For the text-containing cell, return its midpoint in (x, y) coordinate format. 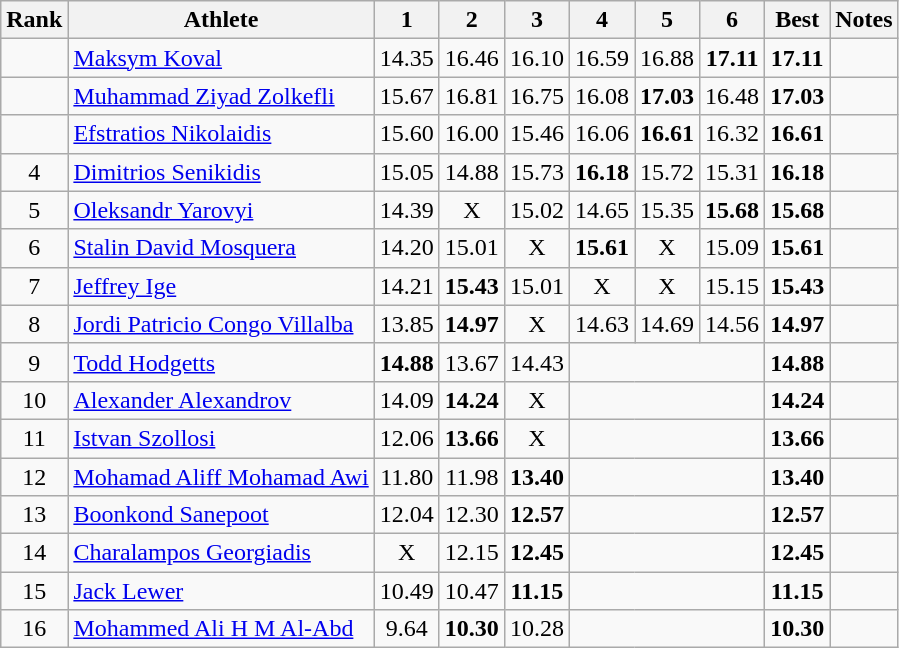
15 (34, 591)
14.09 (406, 400)
Jeffrey Ige (221, 286)
10.49 (406, 591)
16.75 (536, 96)
Jack Lewer (221, 591)
15.35 (666, 210)
Stalin David Mosquera (221, 248)
7 (34, 286)
11 (34, 438)
13.67 (472, 362)
15.60 (406, 134)
10.47 (472, 591)
Efstratios Nikolaidis (221, 134)
Boonkond Sanepoot (221, 515)
14.63 (602, 324)
14.69 (666, 324)
14.21 (406, 286)
15.73 (536, 172)
15.67 (406, 96)
Jordi Patricio Congo Villalba (221, 324)
16.06 (602, 134)
12.15 (472, 553)
Charalampos Georgiadis (221, 553)
8 (34, 324)
Athlete (221, 20)
15.02 (536, 210)
Dimitrios Senikidis (221, 172)
Best (798, 20)
14.43 (536, 362)
13.85 (406, 324)
16.32 (732, 134)
15.72 (666, 172)
14.56 (732, 324)
11.80 (406, 477)
10.28 (536, 629)
Maksym Koval (221, 58)
14.65 (602, 210)
16.59 (602, 58)
Rank (34, 20)
9.64 (406, 629)
12.06 (406, 438)
1 (406, 20)
15.15 (732, 286)
16.08 (602, 96)
Muhammad Ziyad Zolkefli (221, 96)
16.81 (472, 96)
15.46 (536, 134)
14.35 (406, 58)
Mohammed Ali H M Al-Abd (221, 629)
16.00 (472, 134)
16.46 (472, 58)
16.10 (536, 58)
2 (472, 20)
14.20 (406, 248)
12.04 (406, 515)
10 (34, 400)
14.39 (406, 210)
Todd Hodgetts (221, 362)
Notes (864, 20)
3 (536, 20)
14 (34, 553)
Oleksandr Yarovyi (221, 210)
Mohamad Aliff Mohamad Awi (221, 477)
Alexander Alexandrov (221, 400)
12 (34, 477)
9 (34, 362)
13 (34, 515)
15.09 (732, 248)
11.98 (472, 477)
16 (34, 629)
15.31 (732, 172)
16.88 (666, 58)
12.30 (472, 515)
15.05 (406, 172)
16.48 (732, 96)
Istvan Szollosi (221, 438)
